Return the (X, Y) coordinate for the center point of the cell that contains the specified text.  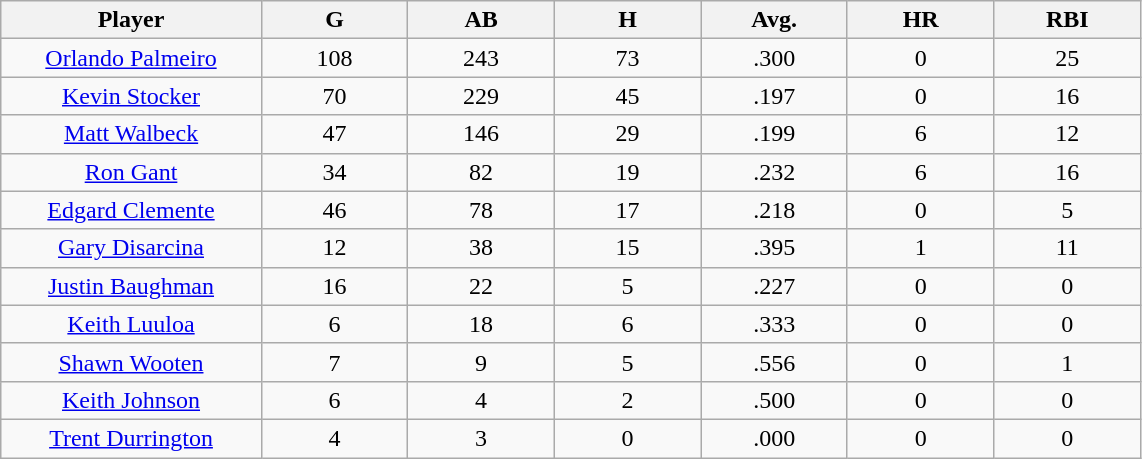
Justin Baughman (132, 286)
11 (1068, 248)
HR (920, 20)
82 (482, 172)
Keith Johnson (132, 400)
.556 (774, 362)
229 (482, 96)
9 (482, 362)
45 (628, 96)
29 (628, 134)
7 (334, 362)
.227 (774, 286)
108 (334, 58)
Matt Walbeck (132, 134)
17 (628, 210)
.000 (774, 438)
.300 (774, 58)
Trent Durrington (132, 438)
Player (132, 20)
78 (482, 210)
Orlando Palmeiro (132, 58)
H (628, 20)
2 (628, 400)
Avg. (774, 20)
19 (628, 172)
25 (1068, 58)
38 (482, 248)
RBI (1068, 20)
34 (334, 172)
.218 (774, 210)
.232 (774, 172)
Shawn Wooten (132, 362)
70 (334, 96)
.500 (774, 400)
18 (482, 324)
.197 (774, 96)
.395 (774, 248)
47 (334, 134)
AB (482, 20)
Keith Luuloa (132, 324)
Ron Gant (132, 172)
46 (334, 210)
Kevin Stocker (132, 96)
146 (482, 134)
Edgard Clemente (132, 210)
243 (482, 58)
22 (482, 286)
Gary Disarcina (132, 248)
15 (628, 248)
G (334, 20)
.333 (774, 324)
73 (628, 58)
.199 (774, 134)
3 (482, 438)
